Capture the cell that displays the provided text and extract its (x, y) central coordinate. 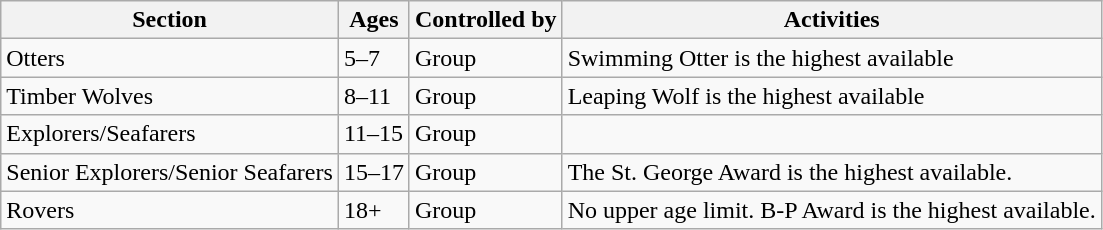
15–17 (374, 172)
Activities (832, 20)
Timber Wolves (170, 96)
Explorers/Seafarers (170, 134)
18+ (374, 210)
Ages (374, 20)
Leaping Wolf is the highest available (832, 96)
11–15 (374, 134)
The St. George Award is the highest available. (832, 172)
Senior Explorers/Senior Seafarers (170, 172)
Section (170, 20)
Otters (170, 58)
5–7 (374, 58)
Controlled by (486, 20)
No upper age limit. B-P Award is the highest available. (832, 210)
Rovers (170, 210)
8–11 (374, 96)
Swimming Otter is the highest available (832, 58)
